Search for the cell housing the specified text and yield its (X, Y) center coordinate. 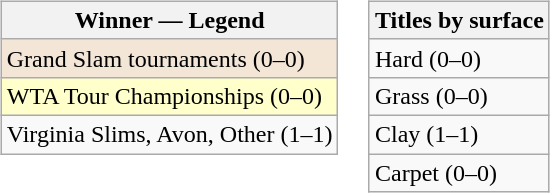
Winner — Legend (170, 20)
Titles by surface (459, 20)
Grand Slam tournaments (0–0) (170, 58)
Virginia Slims, Avon, Other (1–1) (170, 134)
Clay (1–1) (459, 134)
WTA Tour Championships (0–0) (170, 96)
Carpet (0–0) (459, 173)
Grass (0–0) (459, 96)
Hard (0–0) (459, 58)
